Locate the cell with the specified text and output its [x, y] center coordinate. 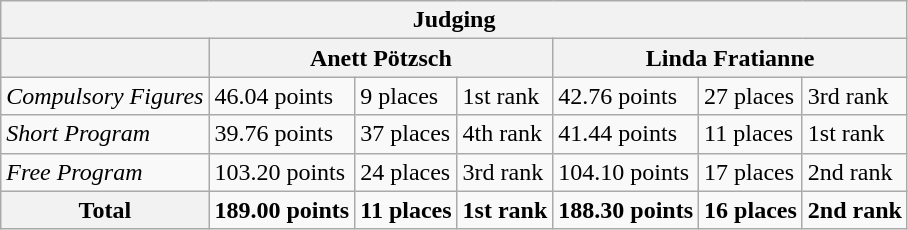
41.44 points [626, 134]
Total [105, 210]
Anett Pötzsch [381, 58]
16 places [751, 210]
27 places [751, 96]
Free Program [105, 172]
103.20 points [282, 172]
189.00 points [282, 210]
104.10 points [626, 172]
24 places [406, 172]
Short Program [105, 134]
9 places [406, 96]
37 places [406, 134]
39.76 points [282, 134]
Judging [454, 20]
4th rank [505, 134]
Linda Fratianne [730, 58]
17 places [751, 172]
42.76 points [626, 96]
Compulsory Figures [105, 96]
188.30 points [626, 210]
46.04 points [282, 96]
